Pinpoint the cell where the given text exists, returning its [x, y] midpoint coordinate. 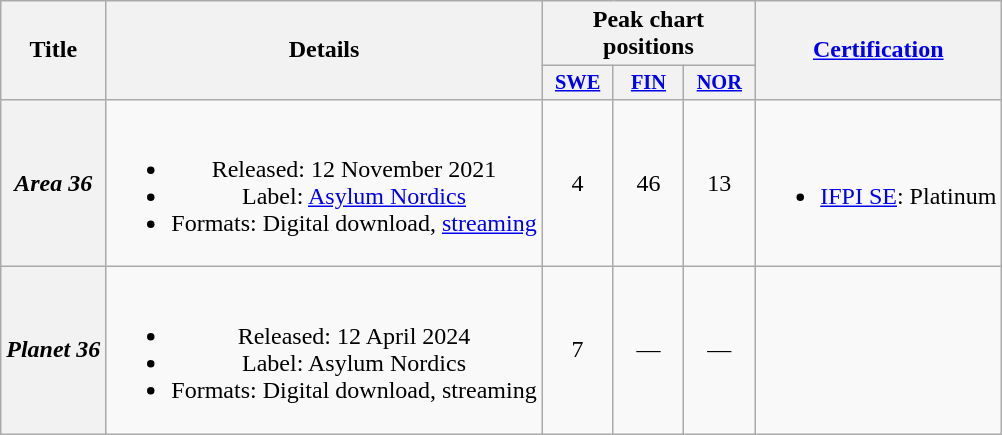
7 [578, 350]
Certification [878, 50]
Released: 12 November 2021Label: Asylum NordicsFormats: Digital download, streaming [324, 182]
Released: 12 April 2024Label: Asylum NordicsFormats: Digital download, streaming [324, 350]
SWE [578, 83]
IFPI SE: Platinum [878, 182]
Peak chart positions [648, 34]
46 [648, 182]
Title [54, 50]
Details [324, 50]
NOR [720, 83]
Area 36 [54, 182]
13 [720, 182]
4 [578, 182]
FIN [648, 83]
Planet 36 [54, 350]
